Find where the given text appears and provide that cell's center as [x, y] coordinate. 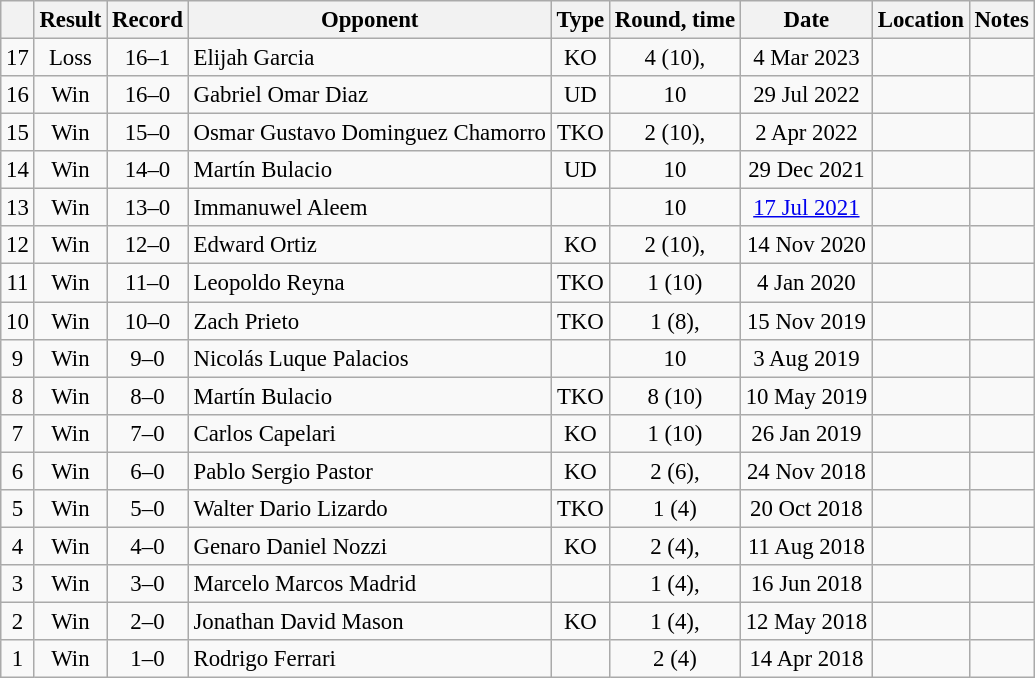
Walter Dario Lizardo [370, 509]
7 [18, 433]
5 [18, 509]
4 Jan 2020 [806, 283]
3–0 [148, 584]
Jonathan David Mason [370, 621]
17 Jul 2021 [806, 208]
2 [18, 621]
Record [148, 20]
16–0 [148, 95]
Location [920, 20]
8 (10) [674, 396]
Edward Ortiz [370, 245]
16–1 [148, 58]
15 Nov 2019 [806, 321]
2 (6), [674, 471]
Round, time [674, 20]
1–0 [148, 659]
9–0 [148, 358]
4 (10), [674, 58]
6 [18, 471]
4 Mar 2023 [806, 58]
13–0 [148, 208]
Elijah Garcia [370, 58]
14 Nov 2020 [806, 245]
24 Nov 2018 [806, 471]
10 May 2019 [806, 396]
14 Apr 2018 [806, 659]
13 [18, 208]
Notes [1002, 20]
29 Dec 2021 [806, 170]
15–0 [148, 133]
20 Oct 2018 [806, 509]
5–0 [148, 509]
14–0 [148, 170]
8 [18, 396]
Carlos Capelari [370, 433]
Pablo Sergio Pastor [370, 471]
2 Apr 2022 [806, 133]
11 Aug 2018 [806, 546]
2 (4), [674, 546]
Rodrigo Ferrari [370, 659]
Nicolás Luque Palacios [370, 358]
1 (4) [674, 509]
Leopoldo Reyna [370, 283]
4–0 [148, 546]
3 Aug 2019 [806, 358]
2 (4) [674, 659]
1 (8), [674, 321]
26 Jan 2019 [806, 433]
10–0 [148, 321]
17 [18, 58]
9 [18, 358]
16 Jun 2018 [806, 584]
12 [18, 245]
16 [18, 95]
2–0 [148, 621]
12–0 [148, 245]
Date [806, 20]
Type [580, 20]
14 [18, 170]
Zach Prieto [370, 321]
11 [18, 283]
8–0 [148, 396]
7–0 [148, 433]
Loss [70, 58]
3 [18, 584]
Gabriel Omar Diaz [370, 95]
Marcelo Marcos Madrid [370, 584]
15 [18, 133]
Genaro Daniel Nozzi [370, 546]
12 May 2018 [806, 621]
6–0 [148, 471]
29 Jul 2022 [806, 95]
4 [18, 546]
1 [18, 659]
Opponent [370, 20]
Result [70, 20]
Osmar Gustavo Dominguez Chamorro [370, 133]
Immanuwel Aleem [370, 208]
11–0 [148, 283]
